Search for the cell housing the specified text and yield its (x, y) center coordinate. 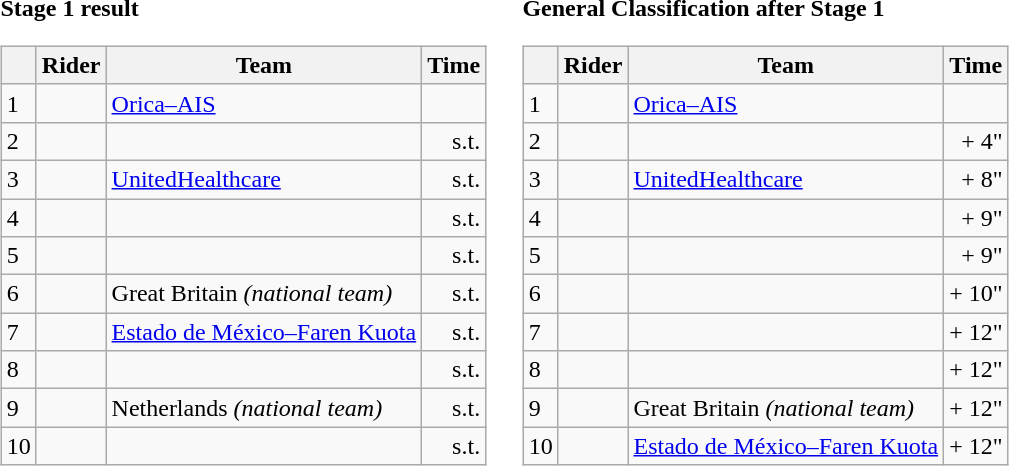
Netherlands (national team) (264, 408)
+ 8" (976, 179)
+ 4" (976, 141)
+ 10" (976, 294)
